Find where the given text appears and provide that cell's center as (X, Y) coordinate. 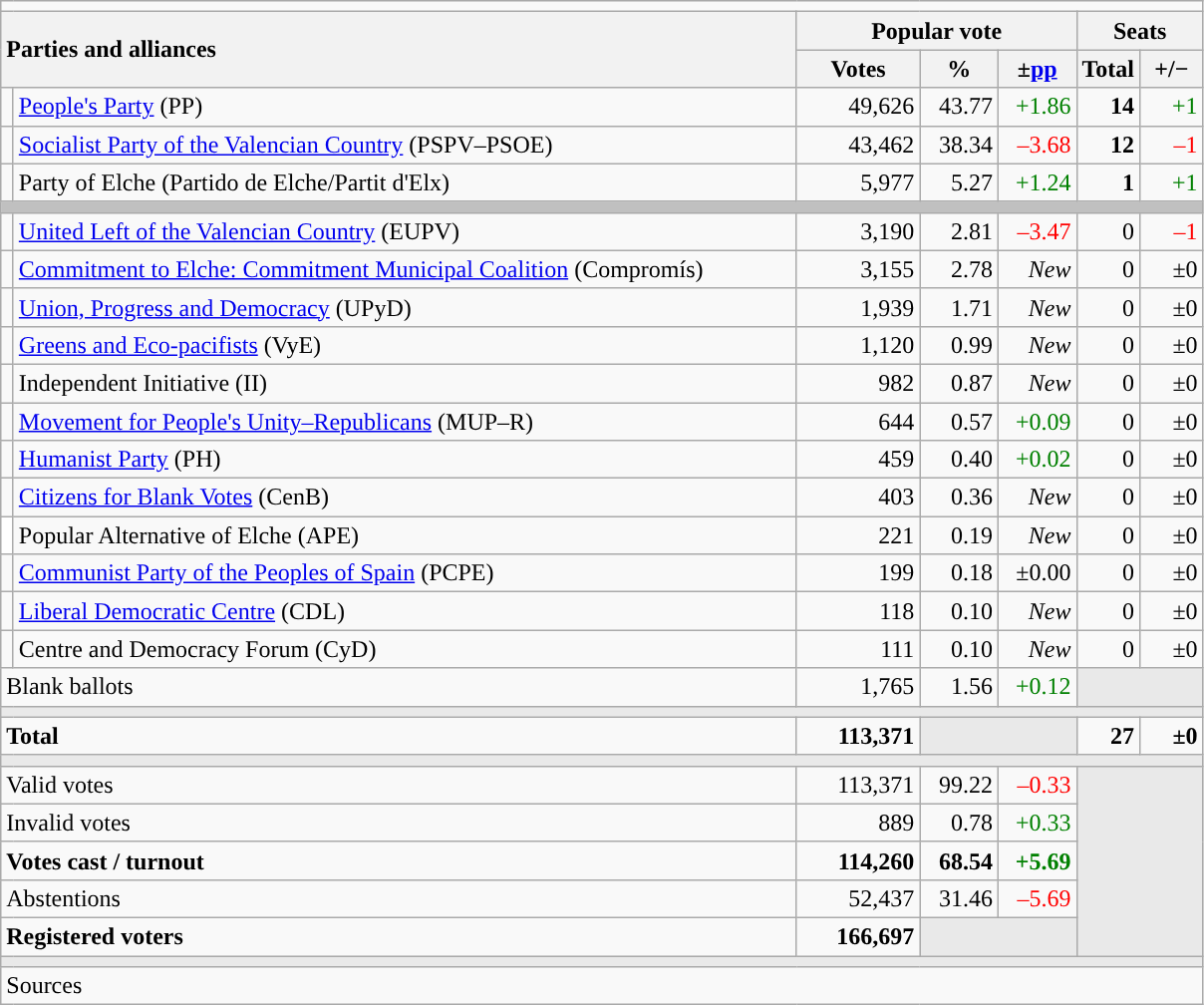
+0.33 (1037, 823)
+0.02 (1037, 460)
±0.00 (1037, 573)
Popular Alternative of Elche (APE) (405, 535)
68.54 (959, 860)
459 (858, 460)
5.27 (959, 182)
±pp (1037, 69)
403 (858, 498)
Communist Party of the Peoples of Spain (PCPE) (405, 573)
889 (858, 823)
114,260 (858, 860)
Blank ballots (399, 687)
% (959, 69)
–0.33 (1037, 785)
49,626 (858, 107)
Liberal Democratic Centre (CDL) (405, 611)
Greens and Eco-pacifists (VyE) (405, 345)
–3.47 (1037, 231)
1.71 (959, 307)
Abstentions (399, 898)
199 (858, 573)
1,939 (858, 307)
Party of Elche (Partido de Elche/Partit d'Elx) (405, 182)
Citizens for Blank Votes (CenB) (405, 498)
Socialist Party of the Valencian Country (PSPV–PSOE) (405, 145)
38.34 (959, 145)
52,437 (858, 898)
43,462 (858, 145)
31.46 (959, 898)
12 (1108, 145)
Valid votes (399, 785)
1 (1108, 182)
Parties and alliances (399, 50)
+5.69 (1037, 860)
982 (858, 383)
14 (1108, 107)
3,155 (858, 269)
0.78 (959, 823)
Sources (602, 986)
United Left of the Valencian Country (EUPV) (405, 231)
Centre and Democracy Forum (CyD) (405, 649)
0.18 (959, 573)
2.81 (959, 231)
Movement for People's Unity–Republicans (MUP–R) (405, 422)
43.77 (959, 107)
111 (858, 649)
166,697 (858, 936)
0.36 (959, 498)
5,977 (858, 182)
1,765 (858, 687)
118 (858, 611)
644 (858, 422)
0.99 (959, 345)
1.56 (959, 687)
Humanist Party (PH) (405, 460)
99.22 (959, 785)
+/− (1172, 69)
0.57 (959, 422)
+0.12 (1037, 687)
1,120 (858, 345)
0.40 (959, 460)
3,190 (858, 231)
2.78 (959, 269)
Registered voters (399, 936)
+1.86 (1037, 107)
Votes cast / turnout (399, 860)
0.19 (959, 535)
27 (1108, 736)
221 (858, 535)
Popular vote (937, 31)
Union, Progress and Democracy (UPyD) (405, 307)
0.87 (959, 383)
Invalid votes (399, 823)
–3.68 (1037, 145)
+1.24 (1037, 182)
Commitment to Elche: Commitment Municipal Coalition (Compromís) (405, 269)
Votes (858, 69)
+0.09 (1037, 422)
–5.69 (1037, 898)
Independent Initiative (II) (405, 383)
People's Party (PP) (405, 107)
Seats (1140, 31)
